Return [X, Y] of the center of cell containing provided text 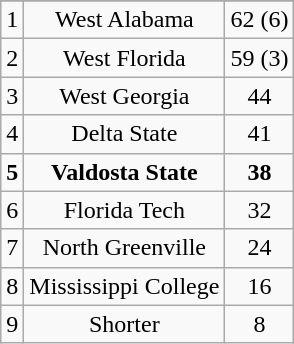
Mississippi College [124, 286]
West Alabama [124, 20]
44 [260, 96]
1 [12, 20]
16 [260, 286]
9 [12, 324]
West Florida [124, 58]
Valdosta State [124, 172]
62 (6) [260, 20]
59 (3) [260, 58]
2 [12, 58]
North Greenville [124, 248]
Florida Tech [124, 210]
32 [260, 210]
7 [12, 248]
Delta State [124, 134]
Shorter [124, 324]
3 [12, 96]
4 [12, 134]
24 [260, 248]
38 [260, 172]
41 [260, 134]
West Georgia [124, 96]
6 [12, 210]
5 [12, 172]
